Identify which cell holds the provided text, then report its (x, y) central coordinate. 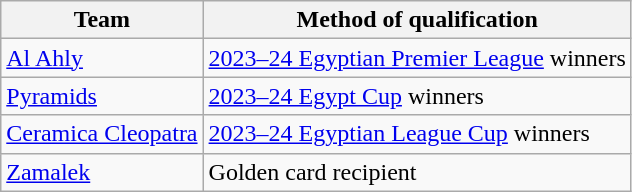
Method of qualification (417, 20)
2023–24 Egyptian Premier League winners (417, 58)
Pyramids (102, 96)
Zamalek (102, 172)
Team (102, 20)
Ceramica Cleopatra (102, 134)
Al Ahly (102, 58)
Golden card recipient (417, 172)
2023–24 Egyptian League Cup winners (417, 134)
2023–24 Egypt Cup winners (417, 96)
